Return (x, y) of the center of cell containing provided text 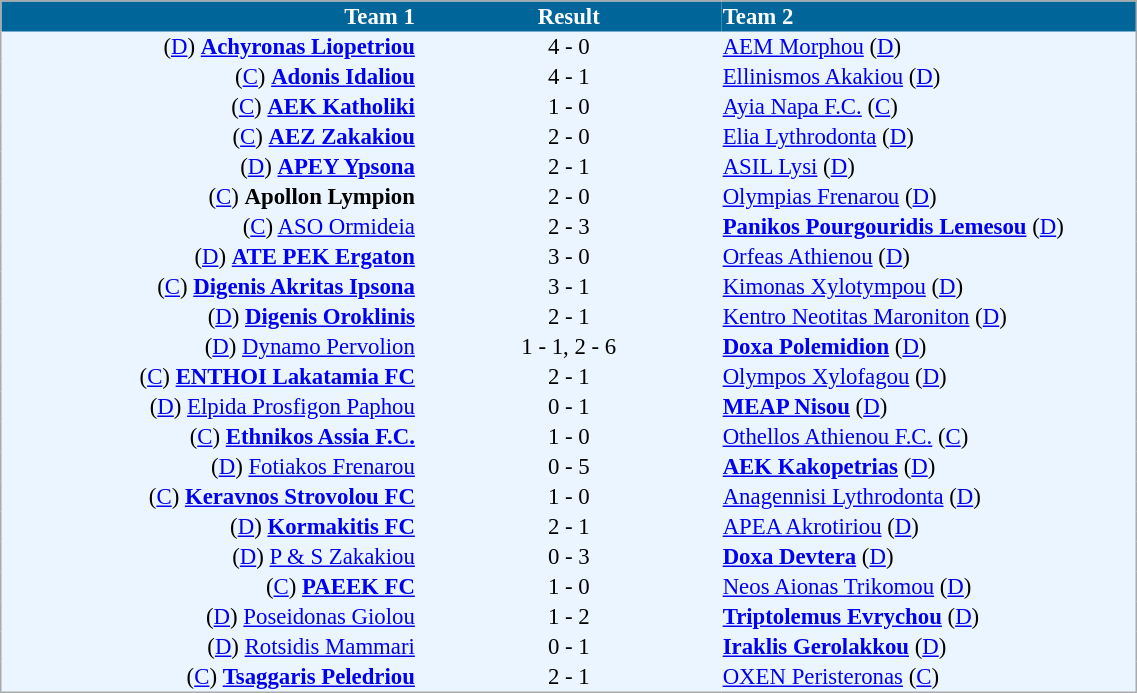
Ellinismos Akakiou (D) (929, 77)
2 - 3 (568, 227)
AEK Kakopetrias (D) (929, 467)
(C) Adonis Idaliou (209, 77)
(C) Apollon Lympion (209, 197)
1 - 2 (568, 617)
3 - 0 (568, 257)
Anagennisi Lythrodonta (D) (929, 497)
MEAP Nisou (D) (929, 407)
(C) AEZ Zakakiou (209, 137)
(D) Fotiakos Frenarou (209, 467)
(D) P & S Zakakiou (209, 557)
Team 1 (209, 16)
(C) AEK Katholiki (209, 107)
(C) ASO Ormideia (209, 227)
AEM Morphou (D) (929, 47)
Othellos Athienou F.C. (C) (929, 437)
Olympos Xylofagou (D) (929, 377)
(D) Kormakitis FC (209, 527)
Iraklis Gerolakkou (D) (929, 647)
Kimonas Xylotympou (D) (929, 287)
Panikos Pourgouridis Lemesou (D) (929, 227)
APEA Akrotiriou (D) (929, 527)
(D) Rotsidis Mammari (209, 647)
Team 2 (929, 16)
Olympias Frenarou (D) (929, 197)
1 - 1, 2 - 6 (568, 347)
(C) ENTHOI Lakatamia FC (209, 377)
(C) Ethnikos Assia F.C. (209, 437)
4 - 1 (568, 77)
Ayia Napa F.C. (C) (929, 107)
ASIL Lysi (D) (929, 167)
Orfeas Athienou (D) (929, 257)
4 - 0 (568, 47)
Elia Lythrodonta (D) (929, 137)
0 - 3 (568, 557)
(D) Elpida Prosfigon Paphou (209, 407)
Doxa Polemidion (D) (929, 347)
OXEN Peristeronas (C) (929, 677)
Result (568, 16)
(C) Digenis Akritas Ipsona (209, 287)
(D) ATE PEK Ergaton (209, 257)
(C) PAEEK FC (209, 587)
(D) Achyronas Liopetriou (209, 47)
Neos Aionas Trikomou (D) (929, 587)
(C) Keravnos Strovolou FC (209, 497)
(D) Digenis Oroklinis (209, 317)
(D) Poseidonas Giolou (209, 617)
(C) Tsaggaris Peledriou (209, 677)
(D) Dynamo Pervolion (209, 347)
Kentro Neotitas Maroniton (D) (929, 317)
Doxa Devtera (D) (929, 557)
Triptolemus Evrychou (D) (929, 617)
(D) APEY Ypsona (209, 167)
3 - 1 (568, 287)
0 - 5 (568, 467)
